Pinpoint the cell where the given text exists, returning its [X, Y] midpoint coordinate. 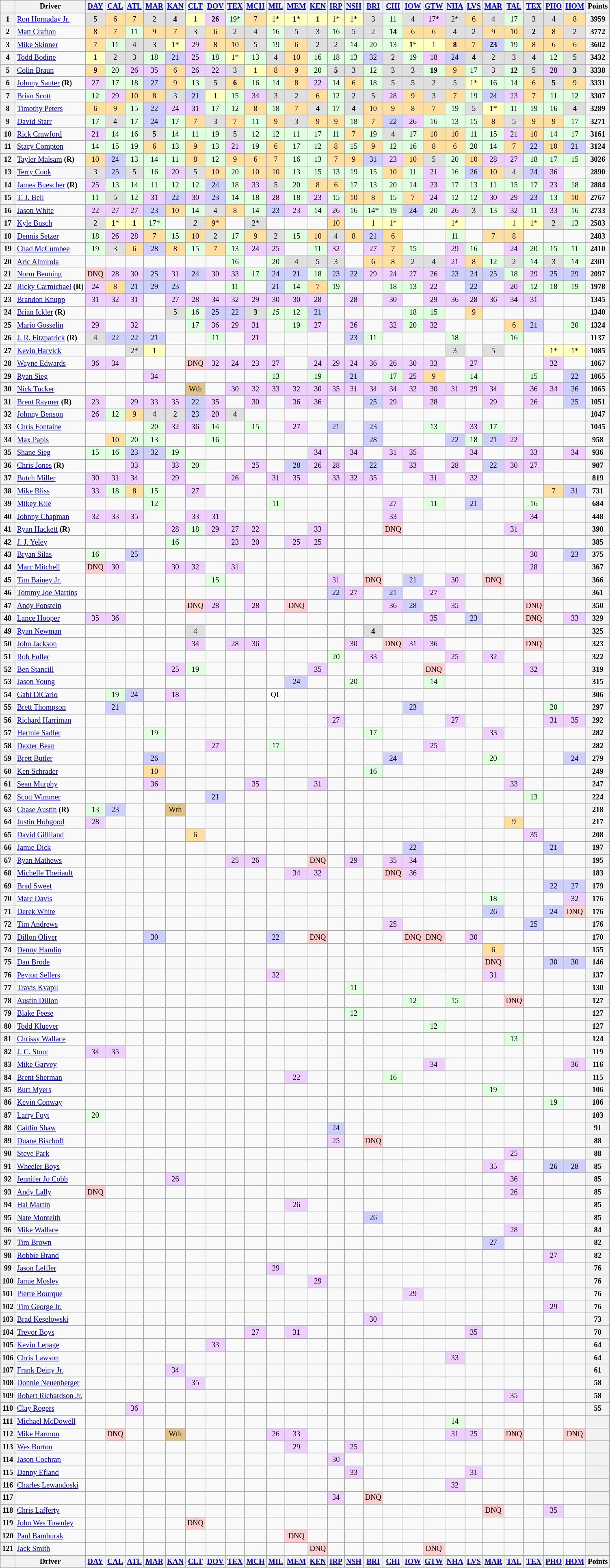
Johnny Chapman [50, 516]
51 [8, 657]
Chad McCumbee [50, 249]
Ben Stancill [50, 670]
124 [598, 1039]
54 [8, 695]
63 [8, 810]
1047 [598, 415]
Chris Lawson [50, 1357]
Mike Garvey [50, 1065]
Pierre Bourque [50, 1294]
Brent Sherman [50, 1077]
3331 [598, 83]
Ken Schrader [50, 771]
Nick Tucker [50, 389]
Butch Miller [50, 478]
2483 [598, 237]
Travis Kvapil [50, 988]
T. J. Bell [50, 198]
Andy Ponstein [50, 606]
49 [8, 632]
731 [598, 491]
109 [8, 1396]
40 [8, 516]
74 [8, 950]
Colin Braun [50, 71]
Frank Deiny Jr. [50, 1370]
Kevin Lepage [50, 1345]
2410 [598, 249]
3338 [598, 71]
Ryan Hackett (R) [50, 529]
50 [8, 644]
3772 [598, 33]
218 [598, 810]
Timothy Peters [50, 109]
100 [8, 1281]
37 [8, 478]
110 [8, 1409]
3289 [598, 109]
Danny Efland [50, 1472]
Mike Harmon [50, 1434]
Jason Young [50, 682]
Austin Dillon [50, 1001]
375 [598, 555]
Paul Bamburak [50, 1536]
350 [598, 606]
Kevin Harvick [50, 351]
81 [8, 1039]
19* [235, 20]
Blake Feese [50, 1014]
Dan Brode [50, 962]
Mario Gosselin [50, 325]
936 [598, 453]
Chase Austin (R) [50, 810]
107 [8, 1370]
9* [215, 224]
217 [598, 823]
Peyton Sellers [50, 975]
Duane Bischoff [50, 1141]
Brett Butler [50, 758]
170 [598, 937]
QL [276, 695]
1324 [598, 325]
1137 [598, 338]
1978 [598, 287]
3432 [598, 58]
3124 [598, 147]
121 [8, 1549]
99 [8, 1269]
247 [598, 784]
Robert Richardson Jr. [50, 1396]
183 [598, 874]
69 [8, 886]
60 [8, 771]
102 [8, 1307]
130 [598, 988]
Jamie Dick [50, 848]
Matt Crafton [50, 33]
1340 [598, 313]
1067 [598, 363]
72 [8, 924]
111 [8, 1422]
14* [373, 211]
Max Papis [50, 440]
Jack Smith [50, 1549]
67 [8, 861]
38 [8, 491]
Todd Kluever [50, 1027]
819 [598, 478]
Shane Sieg [50, 453]
Gabi DiCarlo [50, 695]
Jason White [50, 211]
329 [598, 619]
Norm Benning [50, 275]
Ryan Mathews [50, 861]
224 [598, 797]
398 [598, 529]
Hal Martin [50, 1205]
Burt Myers [50, 1090]
42 [8, 542]
279 [598, 758]
86 [8, 1103]
137 [598, 975]
David Starr [50, 121]
2733 [598, 211]
Hermie Sadler [50, 733]
1345 [598, 300]
Justin Hobgood [50, 823]
83 [8, 1065]
Johnny Sauter (R) [50, 83]
J. J. Yeley [50, 542]
96 [8, 1231]
66 [8, 848]
45 [8, 580]
53 [8, 682]
1051 [598, 402]
David Gilliland [50, 835]
Richard Harriman [50, 720]
Rob Fuller [50, 657]
Chrissy Wallace [50, 1039]
Mike Skinner [50, 45]
319 [598, 670]
197 [598, 848]
Clay Rogers [50, 1409]
120 [8, 1536]
Mike Bliss [50, 491]
41 [8, 529]
366 [598, 580]
71 [8, 912]
2767 [598, 198]
385 [598, 542]
J. R. Fitzpatrick (R) [50, 338]
Wheeler Boys [50, 1166]
2890 [598, 172]
3307 [598, 96]
3026 [598, 159]
958 [598, 440]
117 [8, 1498]
108 [8, 1383]
Nate Monteith [50, 1218]
Tim George Jr. [50, 1307]
Ryan Newman [50, 632]
684 [598, 504]
79 [8, 1014]
Marc Mitchell [50, 567]
48 [8, 619]
Sean Murphy [50, 784]
56 [8, 720]
907 [598, 466]
297 [598, 708]
52 [8, 670]
Brent Raymer (R) [50, 402]
Robbie Brand [50, 1256]
361 [598, 593]
104 [8, 1332]
Tim Bainey Jr. [50, 580]
Trevor Boys [50, 1332]
Brad Sweet [50, 886]
75 [8, 962]
Johnny Benson [50, 415]
80 [8, 1027]
208 [598, 835]
Wayne Edwards [50, 363]
Chris Lafferty [50, 1510]
367 [598, 567]
Jason Leffler [50, 1269]
John Jackson [50, 644]
39 [8, 504]
Ricky Carmichael (R) [50, 287]
2583 [598, 224]
112 [8, 1434]
322 [598, 657]
323 [598, 644]
1045 [598, 428]
47 [8, 606]
97 [8, 1243]
155 [598, 950]
Chris Fontaine [50, 428]
90 [8, 1153]
2884 [598, 185]
46 [8, 593]
95 [8, 1218]
Marc Davis [50, 899]
Lance Hooper [50, 619]
43 [8, 555]
68 [8, 874]
Donnie Neuenberger [50, 1383]
Brett Thompson [50, 708]
James Buescher (R) [50, 185]
118 [8, 1510]
3161 [598, 134]
78 [8, 1001]
Stacy Compton [50, 147]
1085 [598, 351]
65 [8, 835]
J. C. Stout [50, 1052]
87 [8, 1115]
Michael McDowell [50, 1422]
Denny Hamlin [50, 950]
Jason Cochran [50, 1460]
Brian Ickler (R) [50, 313]
Tim Brown [50, 1243]
Tim Andrews [50, 924]
3271 [598, 121]
249 [598, 771]
Tommy Joe Martins [50, 593]
Charles Lewandoski [50, 1485]
179 [598, 886]
195 [598, 861]
Dennis Setzer [50, 237]
113 [8, 1447]
59 [8, 758]
John Wes Townley [50, 1523]
292 [598, 720]
Rick Crawford [50, 134]
114 [8, 1460]
Bryan Silas [50, 555]
Todd Bodine [50, 58]
325 [598, 632]
Kyle Busch [50, 224]
Mikey Kile [50, 504]
Jamie Mosley [50, 1281]
57 [8, 733]
Mike Wallace [50, 1231]
Brandon Knupp [50, 300]
2301 [598, 262]
315 [598, 682]
Scott Wimmer [50, 797]
105 [8, 1345]
Brian Scott [50, 96]
Brad Keselowski [50, 1319]
92 [8, 1179]
101 [8, 1294]
Larry Foyt [50, 1115]
Chris Jones (R) [50, 466]
Derek White [50, 912]
44 [8, 567]
93 [8, 1192]
77 [8, 988]
Jennifer Jo Cobb [50, 1179]
Kevin Conway [50, 1103]
2097 [598, 275]
Dexter Bean [50, 746]
Dillon Oliver [50, 937]
98 [8, 1256]
89 [8, 1141]
94 [8, 1205]
306 [598, 695]
3602 [598, 45]
Aric Almirola [50, 262]
Steve Park [50, 1153]
Terry Cook [50, 172]
Ryan Sieg [50, 376]
Tayler Malsam (R) [50, 159]
Ron Hornaday Jr. [50, 20]
146 [598, 962]
Andy Lally [50, 1192]
Caitlin Shaw [50, 1128]
Michelle Theriault [50, 874]
3959 [598, 20]
448 [598, 516]
62 [8, 797]
Wes Burton [50, 1447]
